Pinpoint the cell where the given text exists, returning its [x, y] midpoint coordinate. 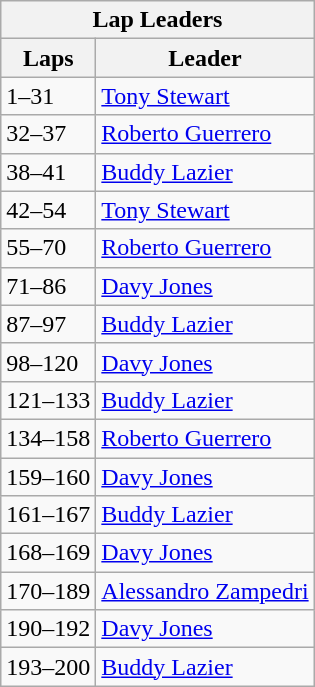
Laps [48, 58]
170–189 [48, 591]
32–37 [48, 134]
Lap Leaders [158, 20]
38–41 [48, 172]
168–169 [48, 553]
Leader [205, 58]
98–120 [48, 362]
55–70 [48, 248]
Alessandro Zampedri [205, 591]
121–133 [48, 400]
71–86 [48, 286]
87–97 [48, 324]
193–200 [48, 667]
190–192 [48, 629]
134–158 [48, 438]
161–167 [48, 515]
42–54 [48, 210]
159–160 [48, 477]
1–31 [48, 96]
